Scan for the cell matching the given text and deliver its (x, y) coordinate at center. 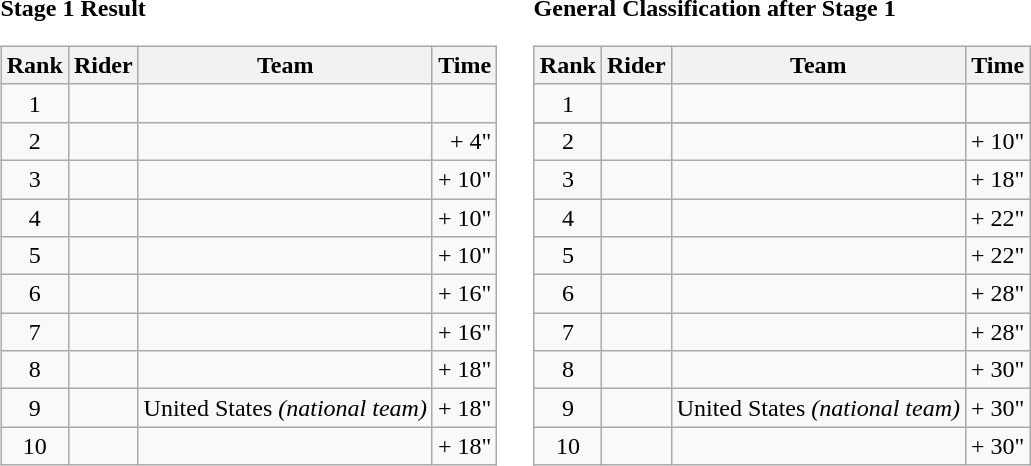
+ 4" (464, 141)
